Search for the cell housing the specified text and yield its [x, y] center coordinate. 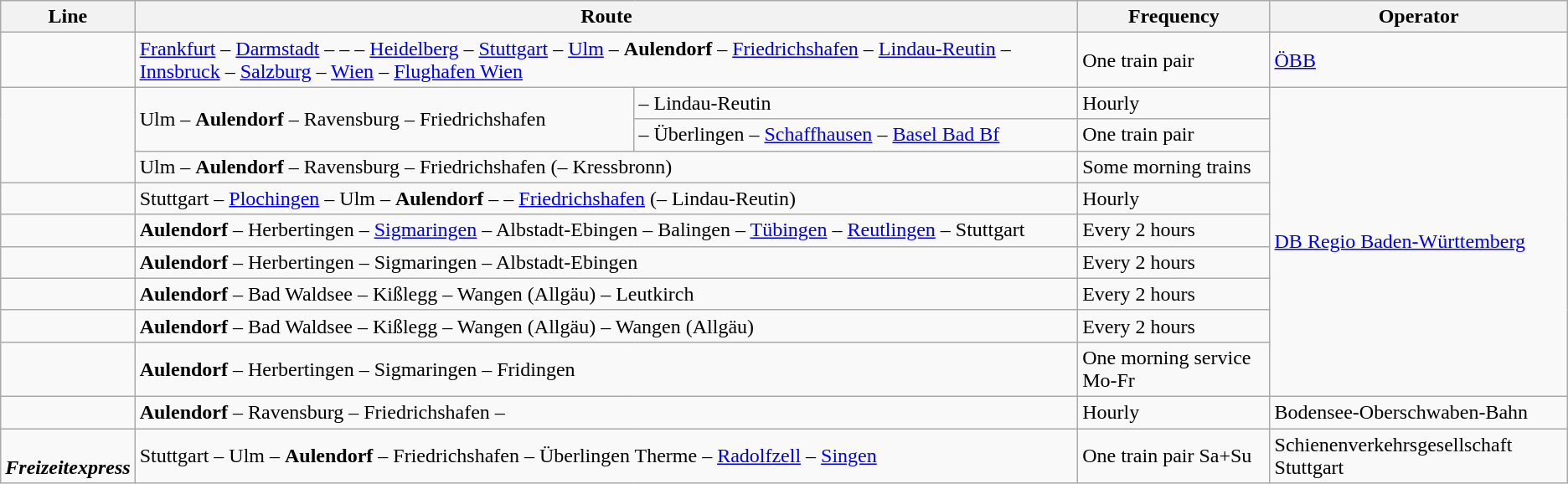
Stuttgart – Ulm – Aulendorf – Friedrichshafen – Überlingen Therme – Radolfzell – Singen [606, 456]
Route [606, 17]
Some morning trains [1174, 167]
ÖBB [1419, 60]
Aulendorf – Herbertingen – Sigmaringen – Fridingen [606, 368]
Aulendorf – Ravensburg – Friedrichshafen – [606, 412]
Operator [1419, 17]
DB Regio Baden-Württemberg [1419, 242]
– Überlingen – Schaffhausen – Basel Bad Bf [856, 135]
Line [68, 17]
Freizeitexpress [68, 456]
Bodensee-Oberschwaben-Bahn [1419, 412]
One train pair Sa+Su [1174, 456]
Frequency [1174, 17]
– Lindau-Reutin [856, 103]
One morning service Mo-Fr [1174, 368]
Ulm – Aulendorf – Ravensburg – Friedrichshafen [384, 119]
Ulm – Aulendorf – Ravensburg – Friedrichshafen (– Kressbronn) [606, 167]
Stuttgart – Plochingen – Ulm – Aulendorf – – Friedrichshafen (– Lindau-Reutin) [606, 198]
Aulendorf – Herbertingen – Sigmaringen – Albstadt-Ebingen [606, 262]
Schienenverkehrsgesellschaft Stuttgart [1419, 456]
Frankfurt – Darmstadt – – – Heidelberg – Stuttgart – Ulm – Aulendorf – Friedrichshafen – Lindau-Reutin – Innsbruck – Salzburg – Wien – Flughafen Wien [606, 60]
Aulendorf – Bad Waldsee – Kißlegg – Wangen (Allgäu) – Leutkirch [606, 294]
Aulendorf – Bad Waldsee – Kißlegg – Wangen (Allgäu) – Wangen (Allgäu) [606, 326]
Aulendorf – Herbertingen – Sigmaringen – Albstadt-Ebingen – Balingen – Tübingen – Reutlingen – Stuttgart [606, 230]
